Locate the cell with the specified text and output its [x, y] center coordinate. 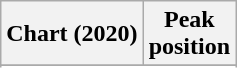
Peakposition [189, 34]
Chart (2020) [72, 34]
